From the cell containing the given text, extract its center point as [X, Y] coordinate. 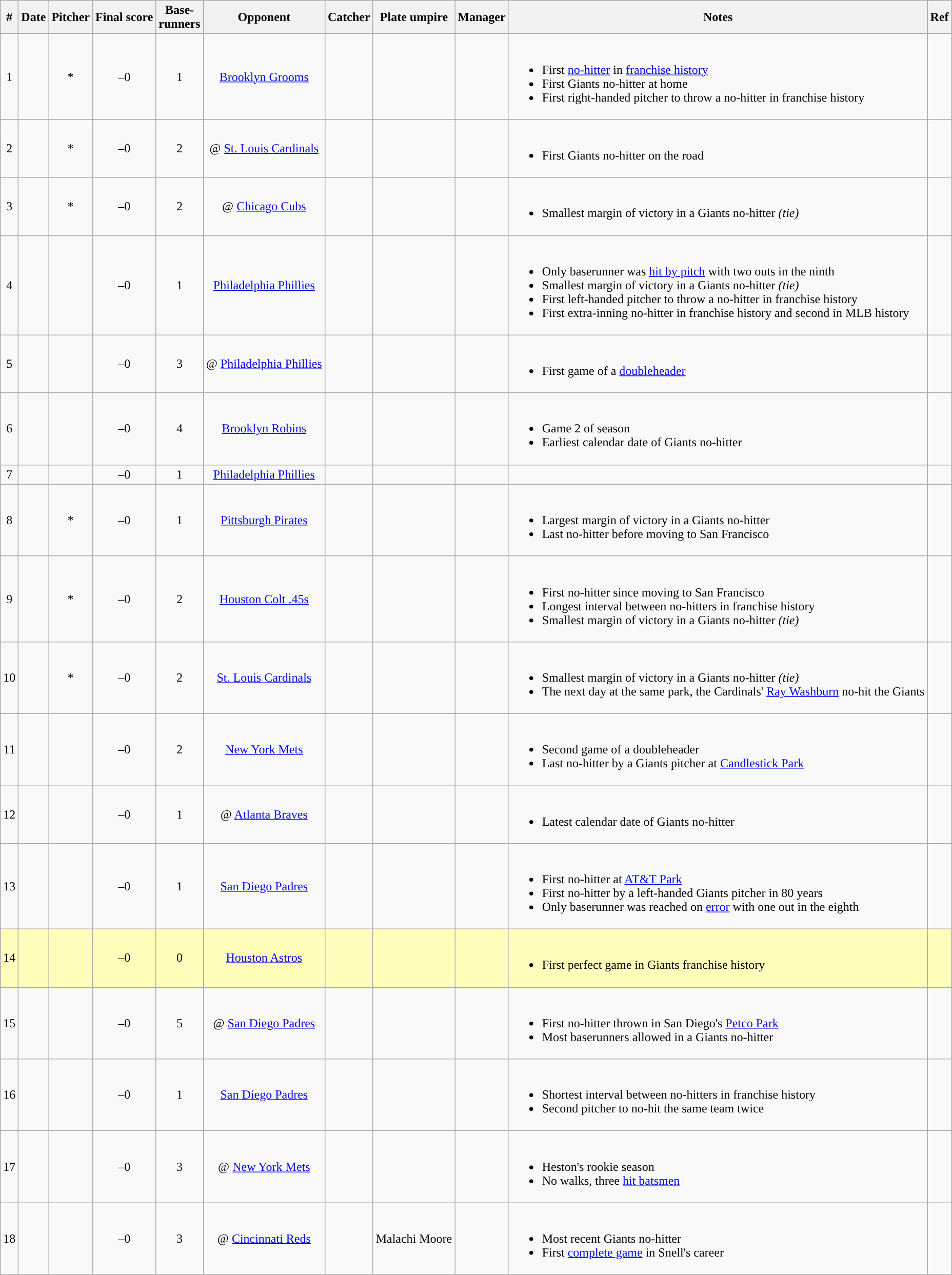
Shortest interval between no-hitters in franchise historySecond pitcher to no-hit the same team twice [718, 1095]
9 [9, 599]
6 [9, 429]
Base-runners [180, 17]
Most recent Giants no-hitterFirst complete game in Snell's career [718, 1239]
Manager [482, 17]
Pitcher [71, 17]
Heston's rookie seasonNo walks, three hit batsmen [718, 1167]
Malachi Moore [414, 1239]
First Giants no-hitter on the road [718, 149]
7 [9, 474]
First no-hitter in franchise historyFirst Giants no-hitter at homeFirst right-handed pitcher to throw a no-hitter in franchise history [718, 77]
Houston Colt .45s [264, 599]
Date [34, 17]
10 [9, 678]
Game 2 of seasonEarliest calendar date of Giants no-hitter [718, 429]
8 [9, 520]
St. Louis Cardinals [264, 678]
Notes [718, 17]
@ San Diego Padres [264, 1023]
13 [9, 886]
@ Cincinnati Reds [264, 1239]
Opponent [264, 17]
Brooklyn Grooms [264, 77]
Ref [940, 17]
Smallest margin of victory in a Giants no-hitter (tie) [718, 206]
Houston Astros [264, 958]
First perfect game in Giants franchise history [718, 958]
11 [9, 749]
Pittsburgh Pirates [264, 520]
17 [9, 1167]
@ New York Mets [264, 1167]
@ Philadelphia Phillies [264, 364]
Catcher [349, 17]
15 [9, 1023]
First game of a doubleheader [718, 364]
New York Mets [264, 749]
# [9, 17]
0 [180, 958]
Smallest margin of victory in a Giants no-hitter (tie)The next day at the same park, the Cardinals' Ray Washburn no-hit the Giants [718, 678]
Second game of a doubleheaderLast no-hitter by a Giants pitcher at Candlestick Park [718, 749]
First no-hitter thrown in San Diego's Petco ParkMost baserunners allowed in a Giants no-hitter [718, 1023]
@ Chicago Cubs [264, 206]
Final score [124, 17]
16 [9, 1095]
Largest margin of victory in a Giants no-hitterLast no-hitter before moving to San Francisco [718, 520]
Plate umpire [414, 17]
14 [9, 958]
@ St. Louis Cardinals [264, 149]
Brooklyn Robins [264, 429]
Latest calendar date of Giants no-hitter [718, 814]
12 [9, 814]
18 [9, 1239]
@ Atlanta Braves [264, 814]
